Capture the cell that displays the provided text and extract its (x, y) central coordinate. 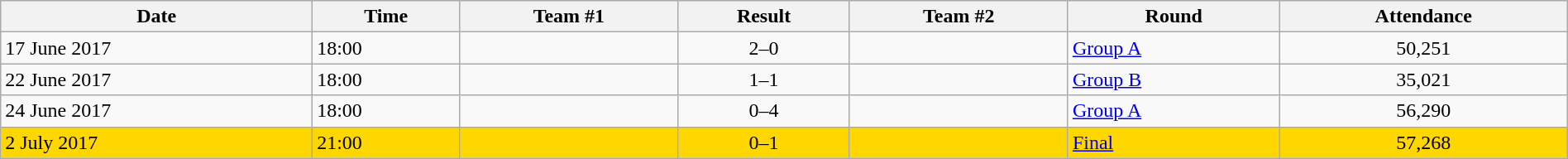
1–1 (764, 79)
Team #2 (958, 17)
Date (157, 17)
Team #1 (569, 17)
22 June 2017 (157, 79)
0–1 (764, 142)
Result (764, 17)
17 June 2017 (157, 48)
Attendance (1423, 17)
2 July 2017 (157, 142)
56,290 (1423, 111)
57,268 (1423, 142)
0–4 (764, 111)
24 June 2017 (157, 111)
21:00 (386, 142)
35,021 (1423, 79)
50,251 (1423, 48)
2–0 (764, 48)
Group B (1174, 79)
Final (1174, 142)
Round (1174, 17)
Time (386, 17)
